Pinpoint the cell where the given text exists, returning its [x, y] midpoint coordinate. 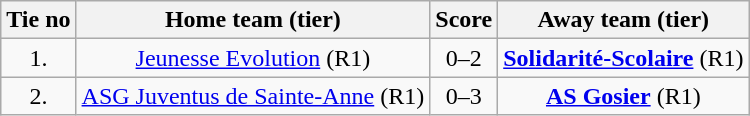
Away team (tier) [624, 20]
Home team (tier) [253, 20]
Tie no [38, 20]
Score [464, 20]
Jeunesse Evolution (R1) [253, 58]
1. [38, 58]
2. [38, 96]
AS Gosier (R1) [624, 96]
ASG Juventus de Sainte-Anne (R1) [253, 96]
0–2 [464, 58]
0–3 [464, 96]
Solidarité-Scolaire (R1) [624, 58]
